Search for the cell housing the specified text and yield its [X, Y] center coordinate. 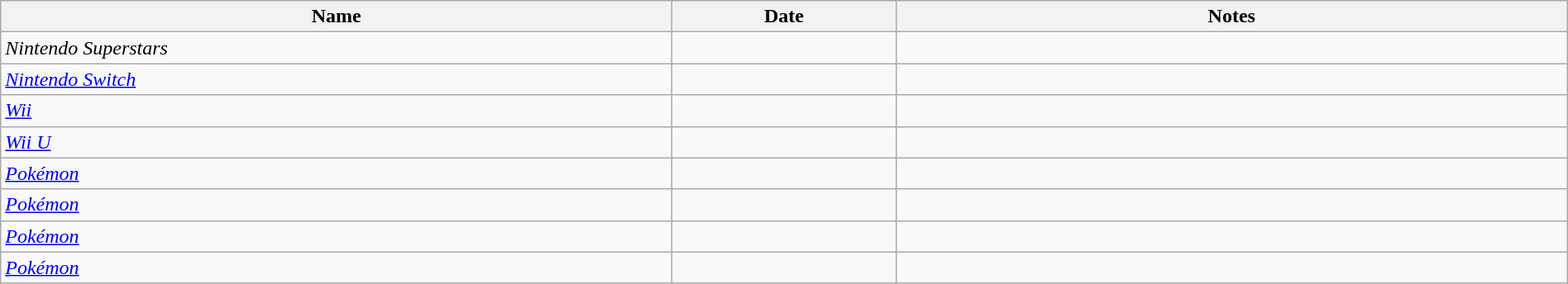
Date [784, 17]
Nintendo Superstars [337, 48]
Wii U [337, 142]
Notes [1231, 17]
Name [337, 17]
Nintendo Switch [337, 79]
Wii [337, 111]
